Pinpoint the cell where the given text exists, returning its (X, Y) midpoint coordinate. 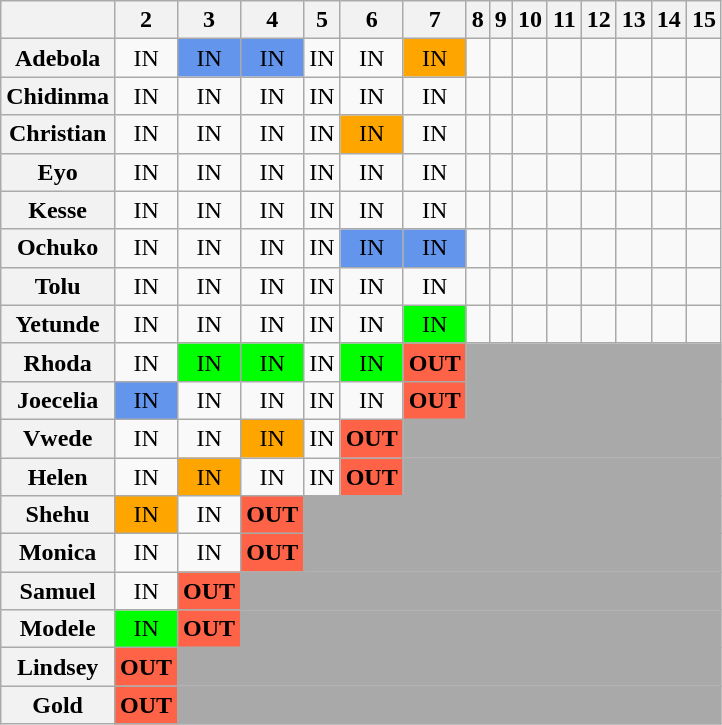
Yetunde (58, 324)
Chidinma (58, 96)
Adebola (58, 58)
Vwede (58, 438)
Kesse (58, 210)
12 (598, 20)
8 (478, 20)
Monica (58, 553)
15 (704, 20)
9 (500, 20)
6 (372, 20)
Lindsey (58, 667)
3 (210, 20)
Joecelia (58, 400)
Samuel (58, 591)
Shehu (58, 515)
Modele (58, 629)
Eyo (58, 172)
2 (146, 20)
Helen (58, 477)
Tolu (58, 286)
5 (322, 20)
Ochuko (58, 248)
11 (564, 20)
7 (434, 20)
10 (530, 20)
Christian (58, 134)
4 (272, 20)
14 (668, 20)
Gold (58, 705)
13 (634, 20)
Rhoda (58, 362)
